Detect which cell encompasses the target text, then output its (X, Y) center coordinate. 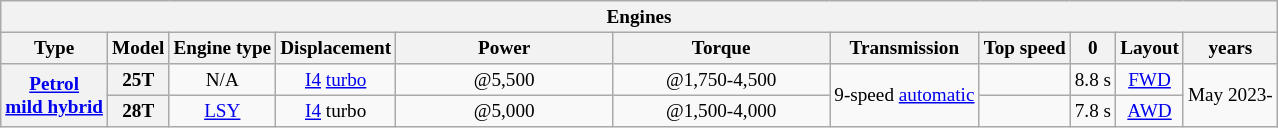
May 2023- (1230, 96)
Displacement (336, 48)
Engine type (222, 48)
Transmission (904, 48)
25T (138, 80)
years (1230, 48)
AWD (1150, 111)
@1,500-4,000 (722, 111)
28T (138, 111)
Torque (722, 48)
FWD (1150, 80)
8.8 s (1092, 80)
@5,000 (504, 111)
Layout (1150, 48)
Petrolmild hybrid (54, 96)
9-speed automatic (904, 96)
Top speed (1024, 48)
LSY (222, 111)
7.8 s (1092, 111)
Power (504, 48)
Engines (640, 17)
Type (54, 48)
@1,750-4,500 (722, 80)
N/A (222, 80)
0 (1092, 48)
Model (138, 48)
@5,500 (504, 80)
